Determine the [X, Y] coordinate at the center of the cell enclosing the given text.  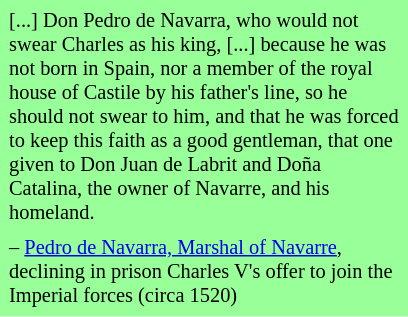
– Pedro de Navarra, Marshal of Navarre, declining in prison Charles V's offer to join the Imperial forces (circa 1520) [204, 272]
